Scan for the cell matching the given text and deliver its (x, y) coordinate at center. 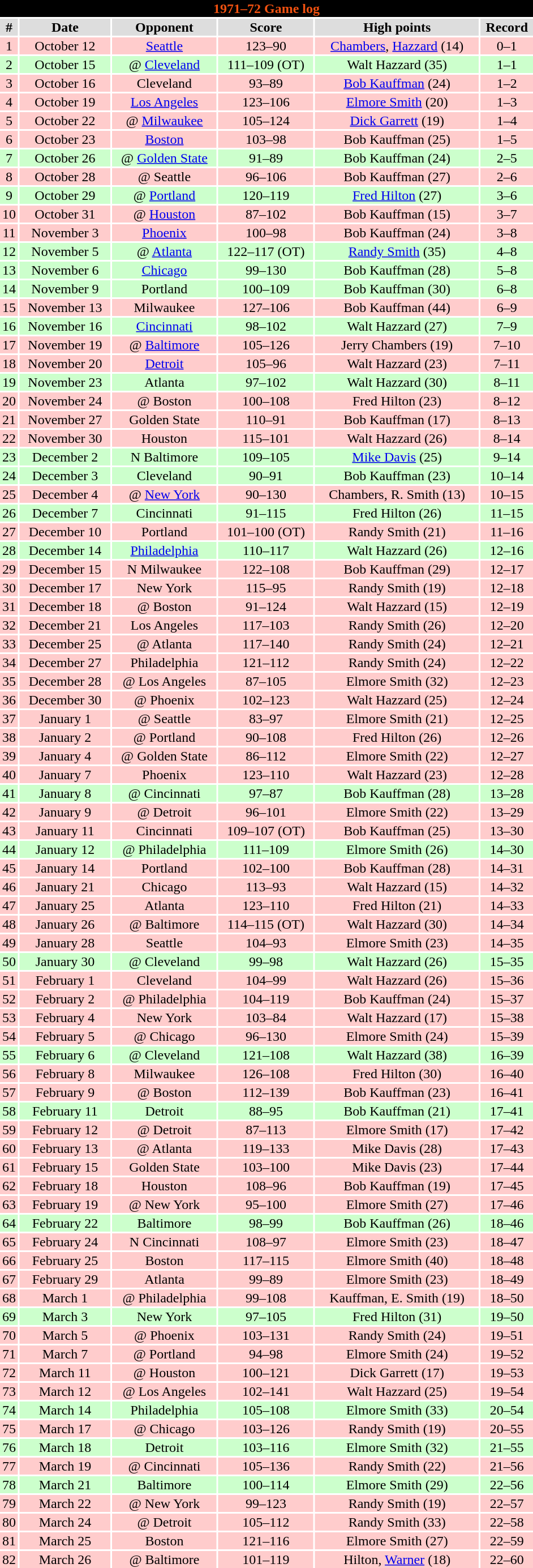
December 10 (65, 532)
March 3 (65, 1317)
February 19 (65, 1204)
102–100 (266, 868)
76 (9, 1447)
8 (9, 177)
December 3 (65, 476)
November 3 (65, 233)
Randy Smith (35) (397, 251)
17–42 (507, 1130)
February 25 (65, 1261)
December 15 (65, 569)
51 (9, 980)
Randy Smith (21) (397, 532)
March 5 (65, 1335)
59 (9, 1130)
99–89 (266, 1279)
Bob Kauffman (29) (397, 569)
32 (9, 625)
Bob Kauffman (27) (397, 177)
Elmore Smith (29) (397, 1485)
94–98 (266, 1354)
December 21 (65, 625)
66 (9, 1261)
119–133 (266, 1148)
Mike Davis (25) (397, 457)
13 (9, 270)
February 11 (65, 1111)
4 (9, 102)
Hilton, Warner (18) (397, 1560)
Jerry Chambers (19) (397, 345)
N Milwaukee (164, 569)
January 7 (65, 775)
Fred Hilton (21) (397, 905)
December 17 (65, 588)
39 (9, 756)
December 14 (65, 550)
5–8 (507, 270)
20 (9, 401)
February 2 (65, 999)
108–97 (266, 1242)
21–55 (507, 1447)
103–116 (266, 1447)
6–8 (507, 289)
99–108 (266, 1298)
19–52 (507, 1354)
127–106 (266, 307)
14–30 (507, 849)
18–48 (507, 1261)
121–116 (266, 1541)
122–117 (OT) (266, 251)
March 7 (65, 1354)
80 (9, 1522)
November 20 (65, 364)
3–6 (507, 195)
87–105 (266, 681)
November 6 (65, 270)
January 14 (65, 868)
December 25 (65, 644)
13–30 (507, 831)
98–99 (266, 1223)
12–28 (507, 775)
3–7 (507, 214)
50 (9, 962)
Walt Hazzard (35) (397, 65)
105–136 (266, 1466)
Chambers, R. Smith (13) (397, 494)
47 (9, 905)
102–123 (266, 700)
72 (9, 1373)
January 8 (65, 793)
18–50 (507, 1298)
15–38 (507, 1018)
November 30 (65, 438)
115–101 (266, 438)
101–100 (OT) (266, 532)
11 (9, 233)
103–84 (266, 1018)
44 (9, 849)
96–130 (266, 1036)
Elmore Smith (17) (397, 1130)
49 (9, 943)
February 8 (65, 1074)
121–108 (266, 1055)
Opponent (164, 27)
January 2 (65, 737)
42 (9, 812)
34 (9, 663)
91–124 (266, 606)
December 7 (65, 513)
Bob Kauffman (26) (397, 1223)
19–53 (507, 1373)
@ Milwaukee (164, 121)
January 25 (65, 905)
114–115 (OT) (266, 924)
Mike Davis (23) (397, 1167)
Elmore Smith (26) (397, 849)
40 (9, 775)
20–54 (507, 1410)
January 26 (65, 924)
Date (65, 27)
19 (9, 382)
12–17 (507, 569)
Kauffman, E. Smith (19) (397, 1298)
9–14 (507, 457)
56 (9, 1074)
12–24 (507, 700)
12–27 (507, 756)
55 (9, 1055)
Walt Hazzard (27) (397, 326)
7 (9, 158)
Fred Hilton (30) (397, 1074)
105–108 (266, 1410)
98–102 (266, 326)
61 (9, 1167)
103–100 (266, 1167)
95–100 (266, 1204)
96–106 (266, 177)
February 29 (65, 1279)
December 30 (65, 700)
105–124 (266, 121)
Elmore Smith (21) (397, 719)
1 (9, 46)
February 5 (65, 1036)
12–22 (507, 663)
17–46 (507, 1204)
February 4 (65, 1018)
97–87 (266, 793)
100–109 (266, 289)
March 19 (65, 1466)
October 22 (65, 121)
10–14 (507, 476)
Elmore Smith (40) (397, 1261)
29 (9, 569)
October 19 (65, 102)
35 (9, 681)
86–112 (266, 756)
23 (9, 457)
March 24 (65, 1522)
3 (9, 83)
November 16 (65, 326)
41 (9, 793)
30 (9, 588)
November 9 (65, 289)
12–21 (507, 644)
82 (9, 1560)
16 (9, 326)
58 (9, 1111)
108–96 (266, 1186)
25 (9, 494)
March 1 (65, 1298)
102–141 (266, 1391)
November 24 (65, 401)
December 2 (65, 457)
90–130 (266, 494)
January 30 (65, 962)
87–113 (266, 1130)
105–126 (266, 345)
68 (9, 1298)
18–49 (507, 1279)
8–11 (507, 382)
November 23 (65, 382)
99–98 (266, 962)
100–121 (266, 1373)
January 4 (65, 756)
February 9 (65, 1092)
5 (9, 121)
105–96 (266, 364)
31 (9, 606)
14–32 (507, 887)
62 (9, 1186)
16–40 (507, 1074)
7–9 (507, 326)
18–47 (507, 1242)
January 11 (65, 831)
Dick Garrett (19) (397, 121)
91–115 (266, 513)
4–8 (507, 251)
104–119 (266, 999)
Randy Smith (22) (397, 1466)
21–56 (507, 1466)
105–112 (266, 1522)
12–18 (507, 588)
March 14 (65, 1410)
123–90 (266, 46)
43 (9, 831)
High points (397, 27)
Record (507, 27)
33 (9, 644)
14 (9, 289)
20–55 (507, 1429)
26 (9, 513)
22–60 (507, 1560)
February 6 (65, 1055)
Fred Hilton (23) (397, 401)
73 (9, 1391)
83–97 (266, 719)
Randy Smith (33) (397, 1522)
February 1 (65, 980)
87–102 (266, 214)
Chambers, Hazzard (14) (397, 46)
16–41 (507, 1092)
March 22 (65, 1503)
110–91 (266, 420)
97–105 (266, 1317)
2–6 (507, 177)
November 27 (65, 420)
71 (9, 1354)
126–108 (266, 1074)
117–103 (266, 625)
24 (9, 476)
14–35 (507, 943)
96–101 (266, 812)
12–25 (507, 719)
75 (9, 1429)
93–89 (266, 83)
Bob Kauffman (15) (397, 214)
18–46 (507, 1223)
11–15 (507, 513)
101–119 (266, 1560)
January 12 (65, 849)
January 1 (65, 719)
January 21 (65, 887)
0–1 (507, 46)
10 (9, 214)
90–91 (266, 476)
1–4 (507, 121)
12–23 (507, 681)
88–95 (266, 1111)
27 (9, 532)
79 (9, 1503)
December 4 (65, 494)
15–39 (507, 1036)
1–5 (507, 139)
October 12 (65, 46)
November 13 (65, 307)
March 25 (65, 1541)
March 17 (65, 1429)
18 (9, 364)
121–112 (266, 663)
12–20 (507, 625)
March 11 (65, 1373)
19–54 (507, 1391)
15 (9, 307)
67 (9, 1279)
17–44 (507, 1167)
100–108 (266, 401)
97–102 (266, 382)
6 (9, 139)
104–99 (266, 980)
22 (9, 438)
7–10 (507, 345)
109–107 (OT) (266, 831)
February 22 (65, 1223)
Elmore Smith (33) (397, 1410)
22–59 (507, 1541)
78 (9, 1485)
1971–72 Game log (266, 8)
15–35 (507, 962)
Fred Hilton (31) (397, 1317)
90–108 (266, 737)
65 (9, 1242)
February 13 (65, 1148)
77 (9, 1466)
53 (9, 1018)
February 15 (65, 1167)
December 27 (65, 663)
19–51 (507, 1335)
October 31 (65, 214)
November 5 (65, 251)
# (9, 27)
38 (9, 737)
117–140 (266, 644)
63 (9, 1204)
8–12 (507, 401)
N Baltimore (164, 457)
120–119 (266, 195)
17 (9, 345)
Bob Kauffman (30) (397, 289)
100–114 (266, 1485)
111–109 (266, 849)
2 (9, 65)
104–93 (266, 943)
January 9 (65, 812)
115–95 (266, 588)
December 28 (65, 681)
57 (9, 1092)
8–14 (507, 438)
13–28 (507, 793)
12 (9, 251)
11–16 (507, 532)
112–139 (266, 1092)
54 (9, 1036)
103–126 (266, 1429)
November 19 (65, 345)
Bob Kauffman (17) (397, 420)
111–109 (OT) (266, 65)
64 (9, 1223)
February 24 (65, 1242)
117–115 (266, 1261)
3–8 (507, 233)
9 (9, 195)
October 15 (65, 65)
Score (266, 27)
17–45 (507, 1186)
36 (9, 700)
16–39 (507, 1055)
12–26 (507, 737)
37 (9, 719)
March 12 (65, 1391)
10–15 (507, 494)
October 26 (65, 158)
Walt Hazzard (38) (397, 1055)
Walt Hazzard (17) (397, 1018)
February 12 (65, 1130)
28 (9, 550)
1–2 (507, 83)
Dick Garrett (17) (397, 1373)
March 21 (65, 1485)
22–57 (507, 1503)
6–9 (507, 307)
Bob Kauffman (44) (397, 307)
December 18 (65, 606)
110–117 (266, 550)
70 (9, 1335)
14–34 (507, 924)
Elmore Smith (20) (397, 102)
103–98 (266, 139)
8–13 (507, 420)
March 26 (65, 1560)
7–11 (507, 364)
Randy Smith (26) (397, 625)
Bob Kauffman (21) (397, 1111)
123–106 (266, 102)
15–36 (507, 980)
99–123 (266, 1503)
Bob Kauffman (19) (397, 1186)
81 (9, 1541)
12–19 (507, 606)
October 23 (65, 139)
15–37 (507, 999)
14–31 (507, 868)
52 (9, 999)
17–43 (507, 1148)
100–98 (266, 233)
48 (9, 924)
22–56 (507, 1485)
69 (9, 1317)
Fred Hilton (27) (397, 195)
1–1 (507, 65)
12–16 (507, 550)
60 (9, 1148)
Mike Davis (28) (397, 1148)
October 29 (65, 195)
February 18 (65, 1186)
19–50 (507, 1317)
13–29 (507, 812)
N Cincinnati (164, 1242)
91–89 (266, 158)
99–130 (266, 270)
122–108 (266, 569)
22–58 (507, 1522)
1–3 (507, 102)
March 18 (65, 1447)
103–131 (266, 1335)
109–105 (266, 457)
46 (9, 887)
14–33 (507, 905)
113–93 (266, 887)
2–5 (507, 158)
21 (9, 420)
74 (9, 1410)
January 28 (65, 943)
October 28 (65, 177)
October 16 (65, 83)
45 (9, 868)
17–41 (507, 1111)
